Search for the cell housing the specified text and yield its (X, Y) center coordinate. 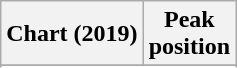
Chart (2019) (72, 34)
Peakposition (189, 34)
